Determine the [x, y] coordinate at the center of the cell enclosing the given text.  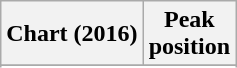
Peakposition [189, 34]
Chart (2016) [72, 34]
